Pinpoint the cell where the given text exists, returning its (X, Y) midpoint coordinate. 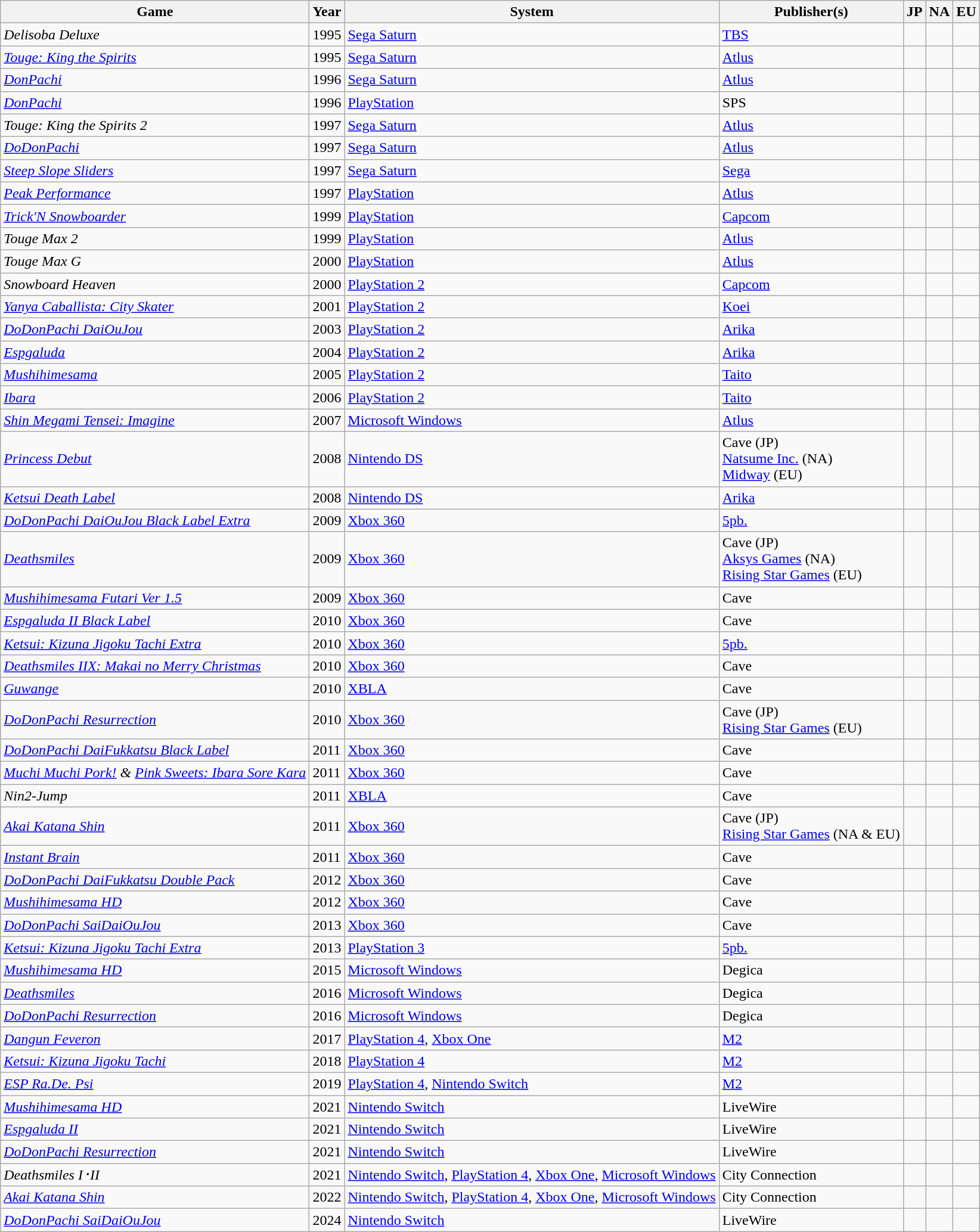
2007 (327, 420)
PlayStation 4, Nintendo Switch (532, 1084)
Snowboard Heaven (155, 284)
2001 (327, 307)
Koei (811, 307)
Cave (JP) Rising Star Games (EU) (811, 719)
Shin Megami Tensei: Imagine (155, 420)
DoDonPachi (155, 148)
Touge Max G (155, 261)
2018 (327, 1061)
Ketsui: Kizuna Jigoku Tachi (155, 1061)
Delisoba Deluxe (155, 35)
Trick'N Snowboarder (155, 216)
Ibara (155, 398)
Cave (JP) Natsume Inc. (NA) Midway (EU) (811, 459)
Sega (811, 170)
Espgaluda II (155, 1129)
DoDonPachi DaiOuJou (155, 330)
Instant Brain (155, 857)
Espgaluda (155, 352)
Dangun Feveron (155, 1038)
2004 (327, 352)
Touge: King the Spirits (155, 57)
Year (327, 12)
NA (939, 12)
Game (155, 12)
Mushihimesama Futari Ver 1.5 (155, 598)
DoDonPachi DaiFukkatsu Black Label (155, 750)
Deathsmiles IIX: Makai no Merry Christmas (155, 666)
PlayStation 3 (532, 948)
DoDonPachi DaiOuJou Black Label Extra (155, 520)
Espgaluda II Black Label (155, 620)
2006 (327, 398)
Ketsui Death Label (155, 498)
Muchi Muchi Pork! & Pink Sweets: Ibara Sore Kara (155, 773)
2017 (327, 1038)
2019 (327, 1084)
Princess Debut (155, 459)
Touge Max 2 (155, 238)
Cave (JP) Aksys Games (NA) Rising Star Games (EU) (811, 559)
2015 (327, 970)
TBS (811, 35)
PlayStation 4 (532, 1061)
Deathsmiles I･II (155, 1175)
Yanya Caballista: City Skater (155, 307)
Publisher(s) (811, 12)
EU (966, 12)
PlayStation 4, Xbox One (532, 1038)
Guwange (155, 688)
Cave (JP) Rising Star Games (NA & EU) (811, 826)
DoDonPachi DaiFukkatsu Double Pack (155, 880)
Touge: King the Spirits 2 (155, 125)
Mushihimesama (155, 375)
Steep Slope Sliders (155, 170)
2003 (327, 330)
2024 (327, 1220)
ESP Ra.De. Psi (155, 1084)
SPS (811, 103)
2005 (327, 375)
Peak Performance (155, 193)
Nin2-Jump (155, 796)
System (532, 12)
JP (914, 12)
2022 (327, 1197)
